Return the (x, y) coordinate for the center point of the cell that contains the specified text.  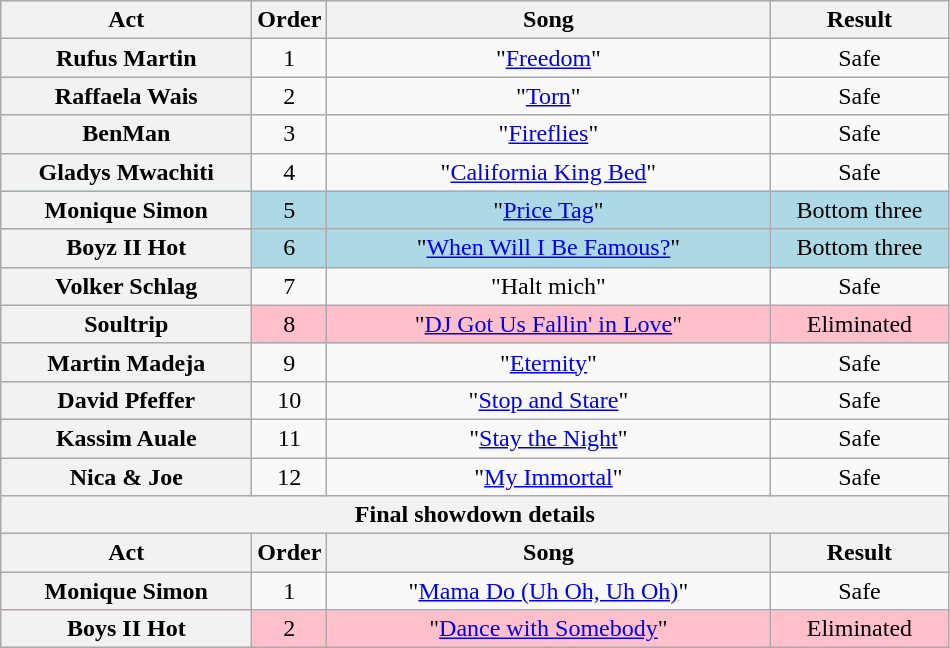
David Pfeffer (126, 400)
Gladys Mwachiti (126, 172)
Martin Madeja (126, 362)
6 (290, 248)
"California King Bed" (548, 172)
11 (290, 438)
Nica & Joe (126, 477)
8 (290, 324)
"Mama Do (Uh Oh, Uh Oh)" (548, 591)
Raffaela Wais (126, 96)
"Price Tag" (548, 210)
9 (290, 362)
"Halt mich" (548, 286)
Boys II Hot (126, 629)
"DJ Got Us Fallin' in Love" (548, 324)
"Dance with Somebody" (548, 629)
"When Will I Be Famous?" (548, 248)
Soultrip (126, 324)
BenMan (126, 134)
Boyz II Hot (126, 248)
Kassim Auale (126, 438)
"Torn" (548, 96)
5 (290, 210)
"Stay the Night" (548, 438)
"Freedom" (548, 58)
Volker Schlag (126, 286)
4 (290, 172)
"Eternity" (548, 362)
3 (290, 134)
Rufus Martin (126, 58)
"Stop and Stare" (548, 400)
12 (290, 477)
7 (290, 286)
10 (290, 400)
Final showdown details (475, 515)
"My Immortal" (548, 477)
"Fireflies" (548, 134)
